Provide the [X, Y] coordinate of the cell's center where the given text is located.  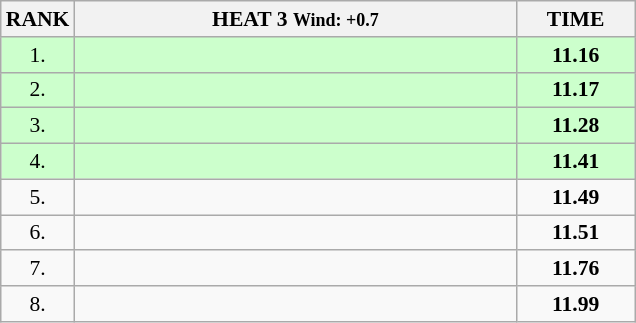
6. [38, 233]
11.76 [576, 269]
11.49 [576, 197]
4. [38, 162]
11.41 [576, 162]
1. [38, 55]
8. [38, 304]
7. [38, 269]
TIME [576, 19]
RANK [38, 19]
11.28 [576, 126]
5. [38, 197]
2. [38, 90]
11.51 [576, 233]
3. [38, 126]
11.16 [576, 55]
11.99 [576, 304]
HEAT 3 Wind: +0.7 [295, 19]
11.17 [576, 90]
